From the cell containing the given text, extract its center point as [X, Y] coordinate. 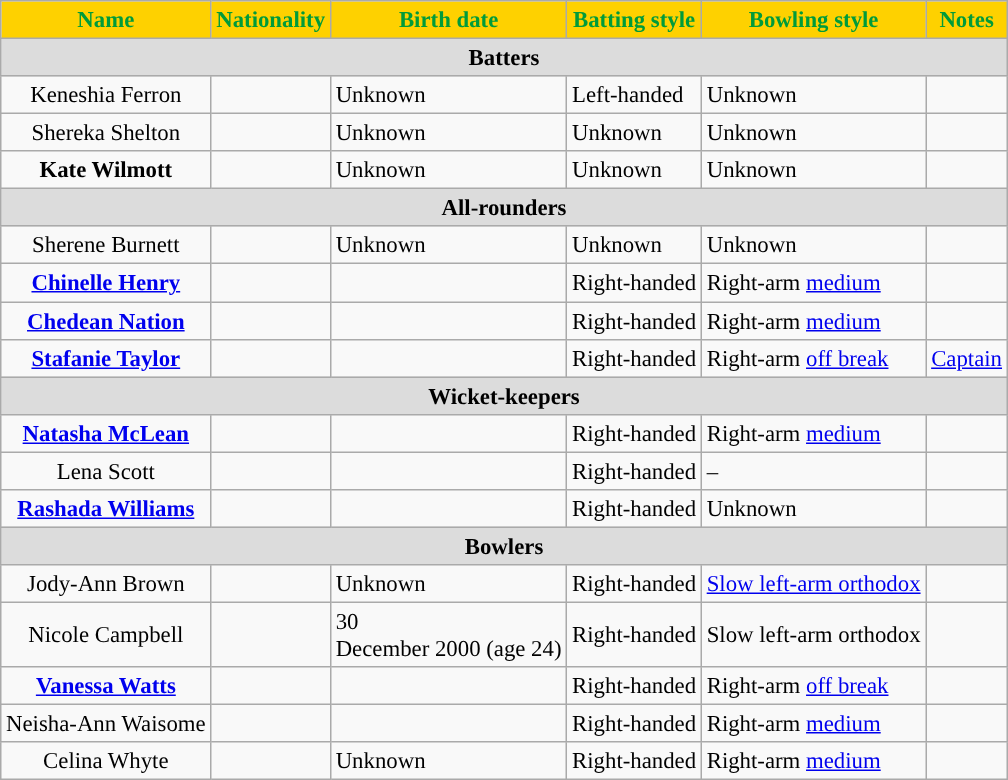
Sherene Burnett [106, 245]
Left-handed [634, 95]
Chedean Nation [106, 321]
Shereka Shelton [106, 133]
Bowling style [813, 20]
Batters [504, 58]
Chinelle Henry [106, 283]
Nationality [270, 20]
Birth date [448, 20]
Neisha-Ann Waisome [106, 724]
Stafanie Taylor [106, 358]
Lena Scott [106, 471]
Nicole Campbell [106, 634]
Bowlers [504, 546]
All-rounders [504, 208]
30December 2000 (age 24) [448, 634]
– [813, 471]
Keneshia Ferron [106, 95]
Batting style [634, 20]
Name [106, 20]
Jody-Ann Brown [106, 584]
Celina Whyte [106, 761]
Notes [966, 20]
Captain [966, 358]
Wicket-keepers [504, 396]
Vanessa Watts [106, 686]
Natasha McLean [106, 433]
Rashada Williams [106, 509]
Kate Wilmott [106, 170]
